Detect which cell encompasses the target text, then output its (x, y) center coordinate. 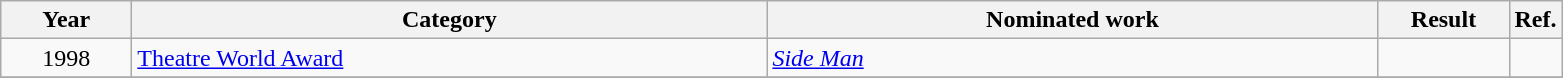
Theatre World Award (450, 58)
1998 (66, 58)
Nominated work (1072, 20)
Category (450, 20)
Year (66, 20)
Ref. (1536, 20)
Result (1444, 20)
Side Man (1072, 58)
